Identify which cell holds the provided text, then report its (x, y) central coordinate. 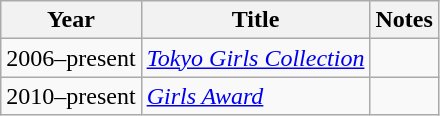
2010–present (71, 96)
Notes (404, 20)
Year (71, 20)
2006–present (71, 58)
Girls Award (256, 96)
Tokyo Girls Collection (256, 58)
Title (256, 20)
